From the cell containing the given text, extract its center point as [X, Y] coordinate. 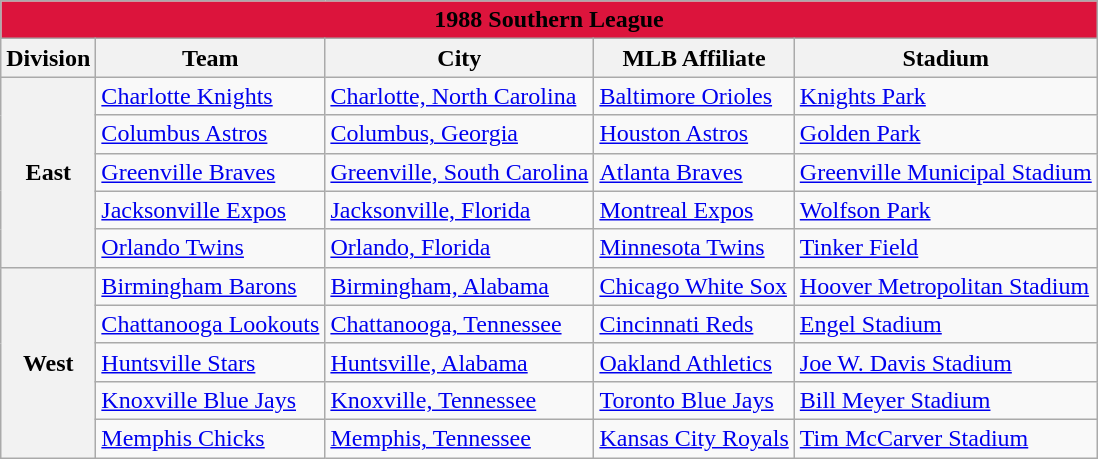
Tinker Field [946, 248]
Memphis Chicks [210, 438]
Wolfson Park [946, 210]
Golden Park [946, 134]
Baltimore Orioles [694, 96]
Columbus, Georgia [460, 134]
Stadium [946, 58]
Greenville Municipal Stadium [946, 172]
MLB Affiliate [694, 58]
Chicago White Sox [694, 286]
Oakland Athletics [694, 362]
Division [48, 58]
Knoxville, Tennessee [460, 400]
Columbus Astros [210, 134]
Huntsville, Alabama [460, 362]
Jacksonville Expos [210, 210]
Jacksonville, Florida [460, 210]
Charlotte Knights [210, 96]
Greenville Braves [210, 172]
Engel Stadium [946, 324]
Tim McCarver Stadium [946, 438]
Chattanooga Lookouts [210, 324]
Toronto Blue Jays [694, 400]
1988 Southern League [550, 20]
Houston Astros [694, 134]
Orlando, Florida [460, 248]
Greenville, South Carolina [460, 172]
Atlanta Braves [694, 172]
Bill Meyer Stadium [946, 400]
Hoover Metropolitan Stadium [946, 286]
East [48, 172]
Huntsville Stars [210, 362]
Team [210, 58]
Knights Park [946, 96]
Joe W. Davis Stadium [946, 362]
West [48, 362]
Minnesota Twins [694, 248]
Knoxville Blue Jays [210, 400]
Birmingham, Alabama [460, 286]
City [460, 58]
Kansas City Royals [694, 438]
Chattanooga, Tennessee [460, 324]
Montreal Expos [694, 210]
Charlotte, North Carolina [460, 96]
Birmingham Barons [210, 286]
Orlando Twins [210, 248]
Memphis, Tennessee [460, 438]
Cincinnati Reds [694, 324]
